Detect which cell encompasses the target text, then output its (x, y) center coordinate. 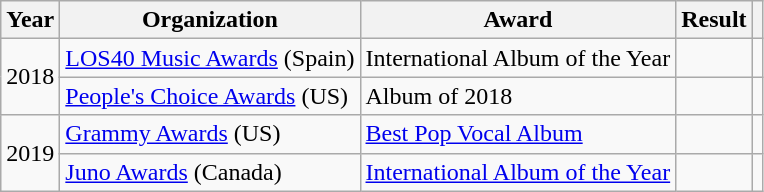
Organization (210, 20)
People's Choice Awards (US) (210, 96)
Album of 2018 (518, 96)
2018 (30, 77)
LOS40 Music Awards (Spain) (210, 58)
Year (30, 20)
Juno Awards (Canada) (210, 172)
Award (518, 20)
Result (714, 20)
2019 (30, 153)
Grammy Awards (US) (210, 134)
Best Pop Vocal Album (518, 134)
